Find where the given text appears and provide that cell's center as (x, y) coordinate. 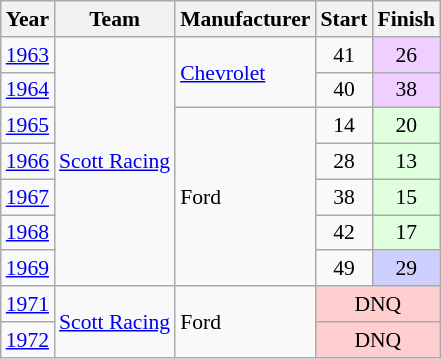
17 (406, 233)
1968 (28, 233)
1967 (28, 197)
Finish (406, 19)
28 (344, 162)
29 (406, 269)
1972 (28, 340)
1963 (28, 55)
20 (406, 126)
1971 (28, 304)
Chevrolet (245, 72)
1969 (28, 269)
1964 (28, 90)
Manufacturer (245, 19)
42 (344, 233)
Year (28, 19)
13 (406, 162)
15 (406, 197)
14 (344, 126)
Start (344, 19)
49 (344, 269)
41 (344, 55)
1966 (28, 162)
1965 (28, 126)
26 (406, 55)
40 (344, 90)
Team (114, 19)
